Locate the cell with the specified text and output its (X, Y) center coordinate. 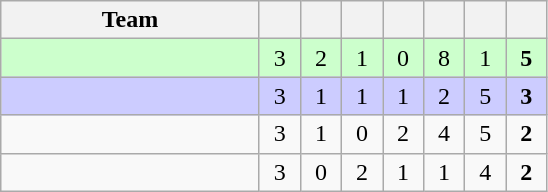
Team (130, 20)
8 (444, 58)
